From the cell containing the given text, extract its center point as [X, Y] coordinate. 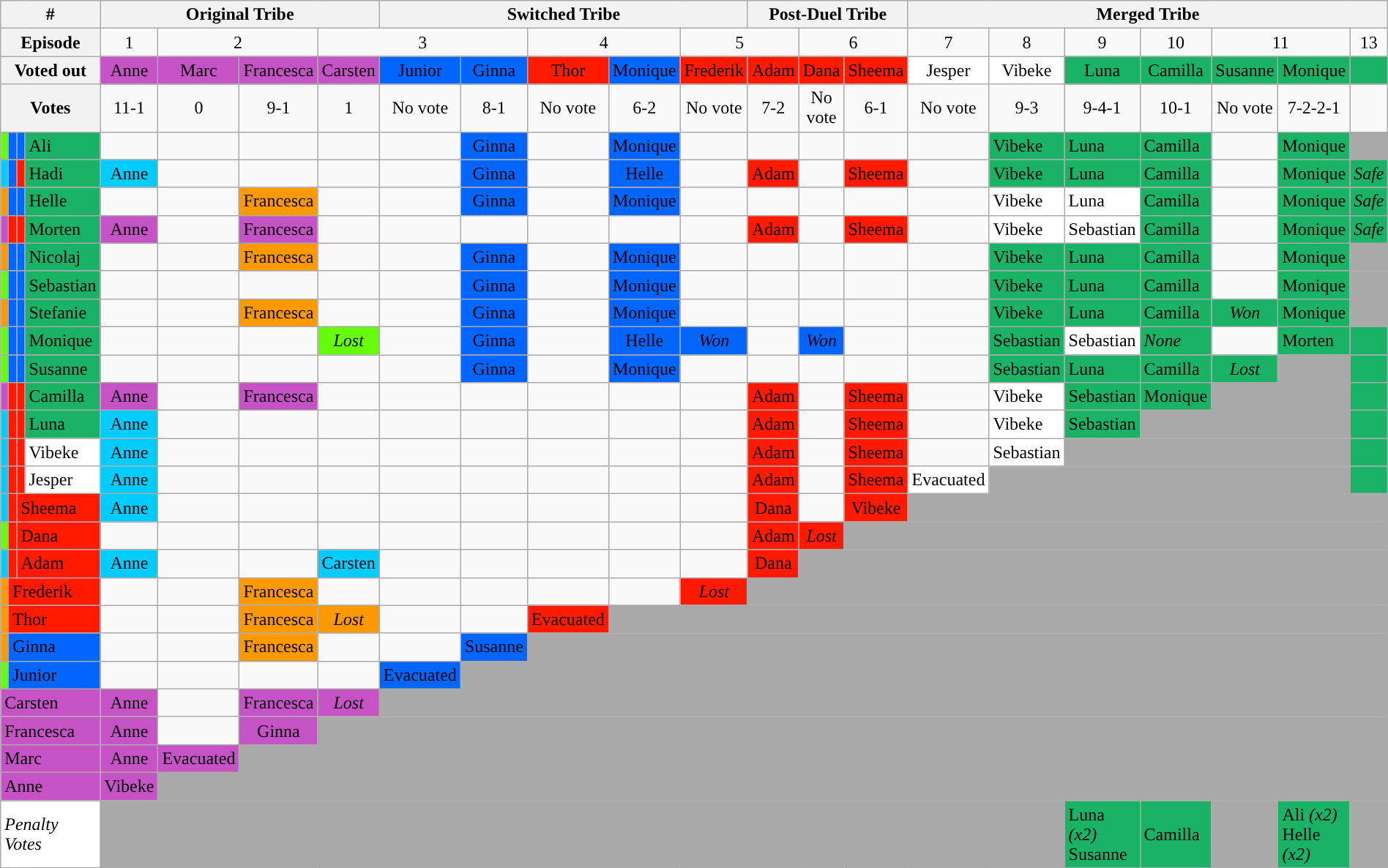
Penalty Votes [51, 834]
7 [949, 42]
6-1 [876, 108]
None [1176, 340]
Stefanie [63, 313]
Post-Duel Tribe [827, 15]
10 [1176, 42]
Switched Tribe [564, 15]
9-4-1 [1102, 108]
6-2 [644, 108]
6 [854, 42]
Votes [51, 108]
Luna (x2)Susanne [1102, 834]
13 [1369, 42]
Hadi [63, 173]
7-2 [773, 108]
9 [1102, 42]
Episode [51, 42]
8-1 [493, 108]
9-1 [278, 108]
Voted out [51, 70]
11-1 [129, 108]
Nicolaj [63, 257]
0 [199, 108]
# [51, 15]
8 [1026, 42]
Ali [63, 146]
9-3 [1026, 108]
Original Tribe [240, 15]
3 [422, 42]
7-2-2-1 [1314, 108]
10-1 [1176, 108]
Merged Tribe [1148, 15]
4 [603, 42]
11 [1281, 42]
5 [739, 42]
2 [238, 42]
Ali (x2)Helle (x2) [1314, 834]
